Identify which cell holds the provided text, then report its [x, y] central coordinate. 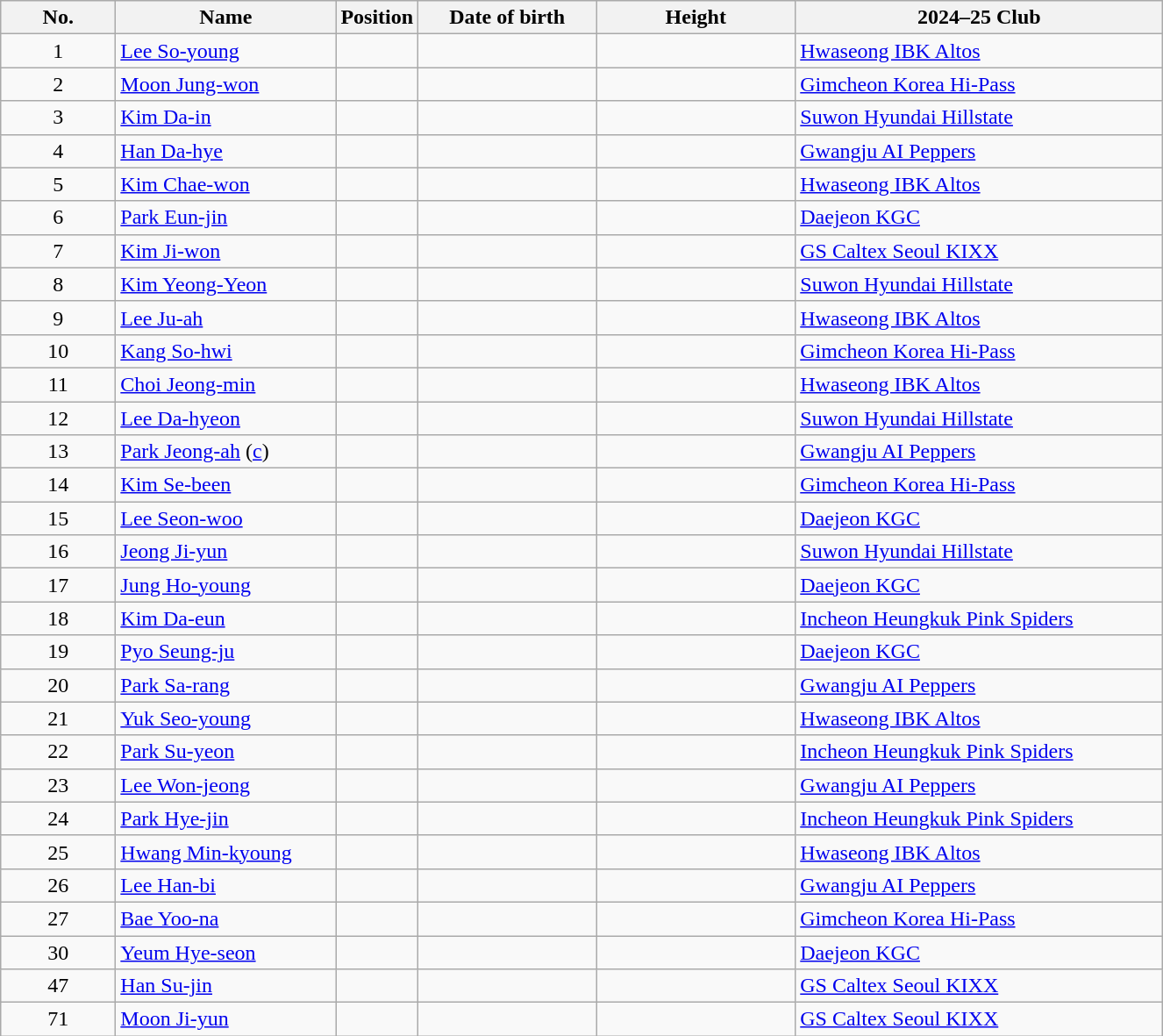
Moon Ji-yun [226, 1019]
16 [58, 552]
Name [226, 18]
Yuk Seo-young [226, 718]
Bae Yoo-na [226, 918]
2024–25 Club [979, 18]
15 [58, 518]
Lee Ju-ah [226, 318]
No. [58, 18]
Yeum Hye-seon [226, 952]
47 [58, 986]
Lee Won-jeong [226, 785]
Kang So-hwi [226, 351]
24 [58, 818]
Height [696, 18]
10 [58, 351]
6 [58, 218]
1 [58, 51]
Park Jeong-ah (c) [226, 452]
Park Eun-jin [226, 218]
Position [377, 18]
Jung Ho-young [226, 585]
Kim Chae-won [226, 184]
Kim Yeong-Yeon [226, 284]
Choi Jeong-min [226, 384]
5 [58, 184]
71 [58, 1019]
Date of birth [507, 18]
11 [58, 384]
Kim Se-been [226, 485]
17 [58, 585]
12 [58, 418]
2 [58, 84]
Kim Da-in [226, 118]
Han Da-hye [226, 151]
3 [58, 118]
8 [58, 284]
13 [58, 452]
26 [58, 885]
4 [58, 151]
23 [58, 785]
7 [58, 251]
19 [58, 652]
Moon Jung-won [226, 84]
Park Su-yeon [226, 752]
30 [58, 952]
Jeong Ji-yun [226, 552]
Lee Han-bi [226, 885]
20 [58, 685]
22 [58, 752]
Hwang Min-kyoung [226, 852]
Kim Da-eun [226, 618]
Kim Ji-won [226, 251]
Park Sa-rang [226, 685]
Lee Da-hyeon [226, 418]
Lee So-young [226, 51]
Park Hye-jin [226, 818]
Lee Seon-woo [226, 518]
27 [58, 918]
25 [58, 852]
18 [58, 618]
21 [58, 718]
Pyo Seung-ju [226, 652]
9 [58, 318]
14 [58, 485]
Han Su-jin [226, 986]
